Return [x, y] of the center of cell containing provided text 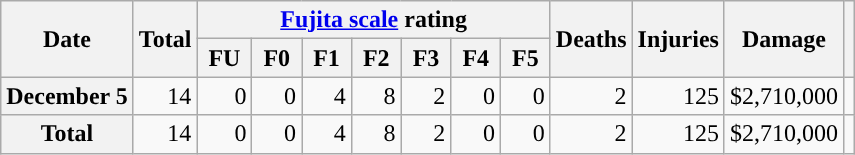
Fujita scale rating [374, 20]
Deaths [591, 39]
F0 [277, 58]
F1 [327, 58]
FU [224, 58]
December 5 [68, 96]
Damage [784, 39]
F4 [476, 58]
F2 [376, 58]
F5 [526, 58]
Date [68, 39]
F3 [426, 58]
Injuries [678, 39]
